Detect which cell encompasses the target text, then output its [x, y] center coordinate. 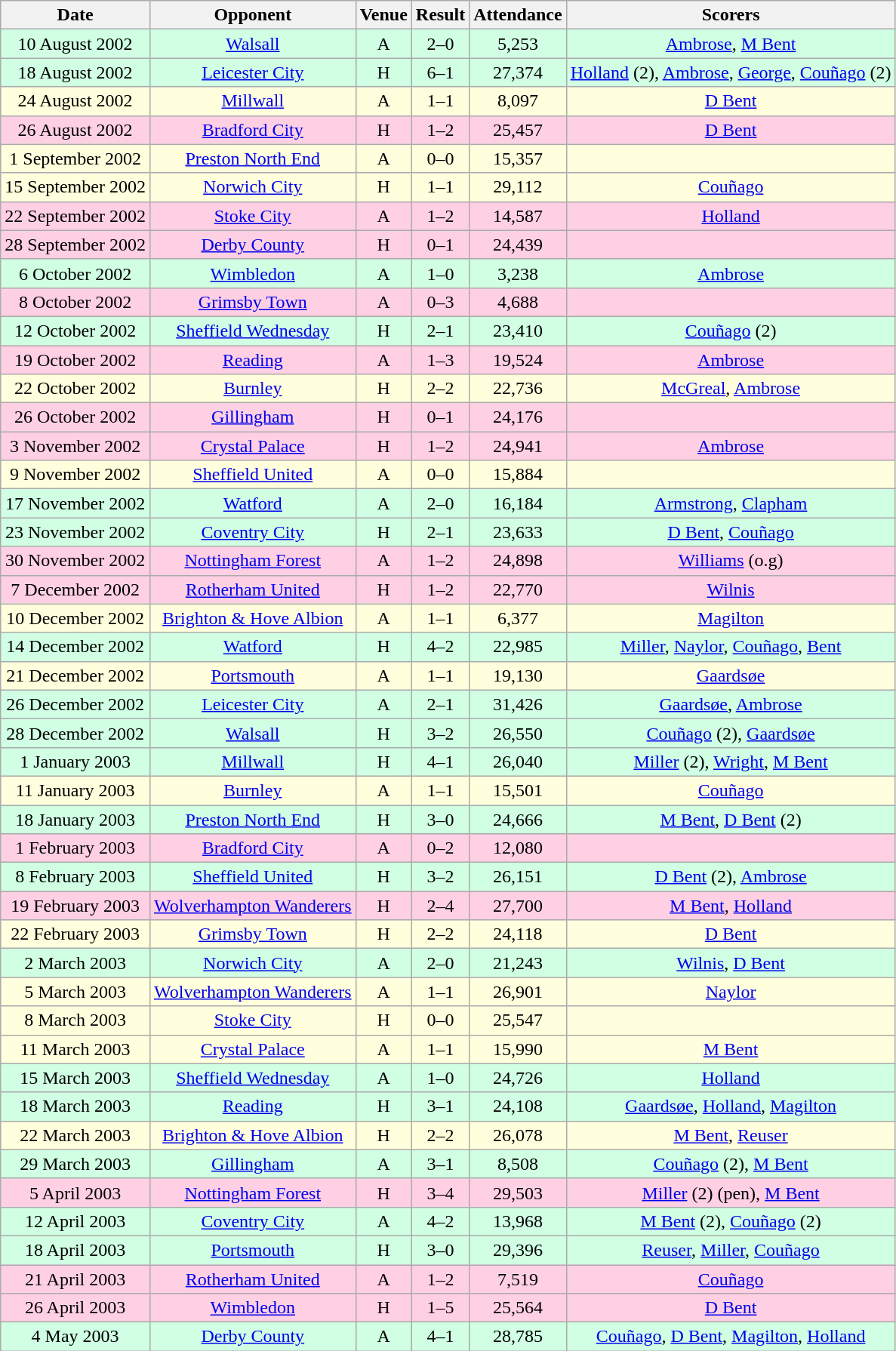
8 March 2003 [75, 1020]
23,633 [518, 532]
M Bent, Reuser [731, 1135]
18 March 2003 [75, 1106]
M Bent, D Bent (2) [731, 819]
22 February 2003 [75, 934]
22,770 [518, 589]
16,184 [518, 503]
14,587 [518, 216]
Couñago (2) [731, 331]
Couñago, D Bent, Magilton, Holland [731, 1337]
0–2 [440, 848]
3–4 [440, 1193]
13,968 [518, 1221]
22 March 2003 [75, 1135]
Opponent [252, 15]
26,040 [518, 762]
6–1 [440, 72]
2 March 2003 [75, 963]
Gaardsøe, Holland, Magilton [731, 1106]
29,396 [518, 1250]
15,884 [518, 475]
15 March 2003 [75, 1078]
24,898 [518, 561]
Miller (2) (pen), M Bent [731, 1193]
17 November 2002 [75, 503]
24 August 2002 [75, 101]
26,901 [518, 992]
6 October 2002 [75, 273]
22,736 [518, 389]
22,985 [518, 647]
5 March 2003 [75, 992]
19,524 [518, 360]
Armstrong, Clapham [731, 503]
31,426 [518, 704]
23 November 2002 [75, 532]
8 October 2002 [75, 302]
10 December 2002 [75, 618]
1 February 2003 [75, 848]
9 November 2002 [75, 475]
22 October 2002 [75, 389]
19 October 2002 [75, 360]
8,097 [518, 101]
Date [75, 15]
1–5 [440, 1308]
21 December 2002 [75, 675]
Magilton [731, 618]
18 April 2003 [75, 1250]
24,118 [518, 934]
19,130 [518, 675]
24,666 [518, 819]
24,941 [518, 446]
25,457 [518, 130]
Wilnis [731, 589]
28 September 2002 [75, 245]
24,726 [518, 1078]
4 May 2003 [75, 1337]
21,243 [518, 963]
Miller (2), Wright, M Bent [731, 762]
25,564 [518, 1308]
11 January 2003 [75, 790]
29 March 2003 [75, 1164]
3 November 2002 [75, 446]
26 April 2003 [75, 1308]
14 December 2002 [75, 647]
3,238 [518, 273]
21 April 2003 [75, 1279]
2–4 [440, 906]
D Bent, Couñago [731, 532]
27,700 [518, 906]
29,112 [518, 187]
15,501 [518, 790]
15,357 [518, 158]
26 August 2002 [75, 130]
30 November 2002 [75, 561]
Gaardsøe [731, 675]
Ambrose, M Bent [731, 44]
1–3 [440, 360]
26 December 2002 [75, 704]
Result [440, 15]
26,151 [518, 877]
12 April 2003 [75, 1221]
8,508 [518, 1164]
McGreal, Ambrose [731, 389]
10 August 2002 [75, 44]
Miller, Naylor, Couñago, Bent [731, 647]
7,519 [518, 1279]
Williams (o.g) [731, 561]
Reuser, Miller, Couñago [731, 1250]
22 September 2002 [75, 216]
26,550 [518, 733]
25,547 [518, 1020]
29,503 [518, 1193]
Couñago (2), Gaardsøe [731, 733]
Attendance [518, 15]
24,176 [518, 417]
6,377 [518, 618]
12,080 [518, 848]
26,078 [518, 1135]
M Bent [731, 1049]
8 February 2003 [75, 877]
M Bent, Holland [731, 906]
27,374 [518, 72]
7 December 2002 [75, 589]
Venue [383, 15]
Scorers [731, 15]
23,410 [518, 331]
12 October 2002 [75, 331]
0–3 [440, 302]
Wilnis, D Bent [731, 963]
18 January 2003 [75, 819]
24,108 [518, 1106]
15,990 [518, 1049]
1 January 2003 [75, 762]
24,439 [518, 245]
D Bent (2), Ambrose [731, 877]
Naylor [731, 992]
5,253 [518, 44]
5 April 2003 [75, 1193]
M Bent (2), Couñago (2) [731, 1221]
Couñago (2), M Bent [731, 1164]
11 March 2003 [75, 1049]
28 December 2002 [75, 733]
18 August 2002 [75, 72]
Holland (2), Ambrose, George, Couñago (2) [731, 72]
19 February 2003 [75, 906]
4,688 [518, 302]
1 September 2002 [75, 158]
26 October 2002 [75, 417]
28,785 [518, 1337]
Gaardsøe, Ambrose [731, 704]
15 September 2002 [75, 187]
